Locate the cell with the specified text and output its (X, Y) center coordinate. 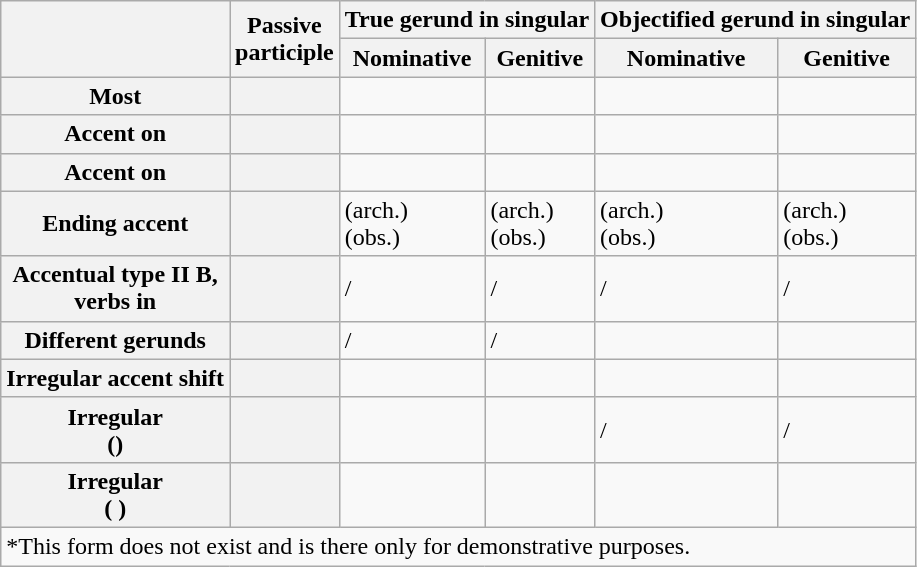
Irregular() (116, 430)
Accentual type II B,verbs in (116, 288)
Ending accent (116, 224)
True gerund in singular (466, 20)
*This form does not exist and is there only for demonstrative purposes. (458, 546)
Passiveparticiple (285, 39)
Objectified gerund in singular (756, 20)
Different gerunds (116, 340)
Irregular( ) (116, 494)
Irregular accent shift (116, 378)
Most (116, 96)
